Capture the cell that displays the provided text and extract its [x, y] central coordinate. 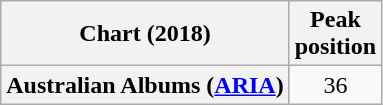
Australian Albums (ARIA) [145, 85]
Peak position [335, 34]
Chart (2018) [145, 34]
36 [335, 85]
